Return (x, y) of the center of cell containing provided text 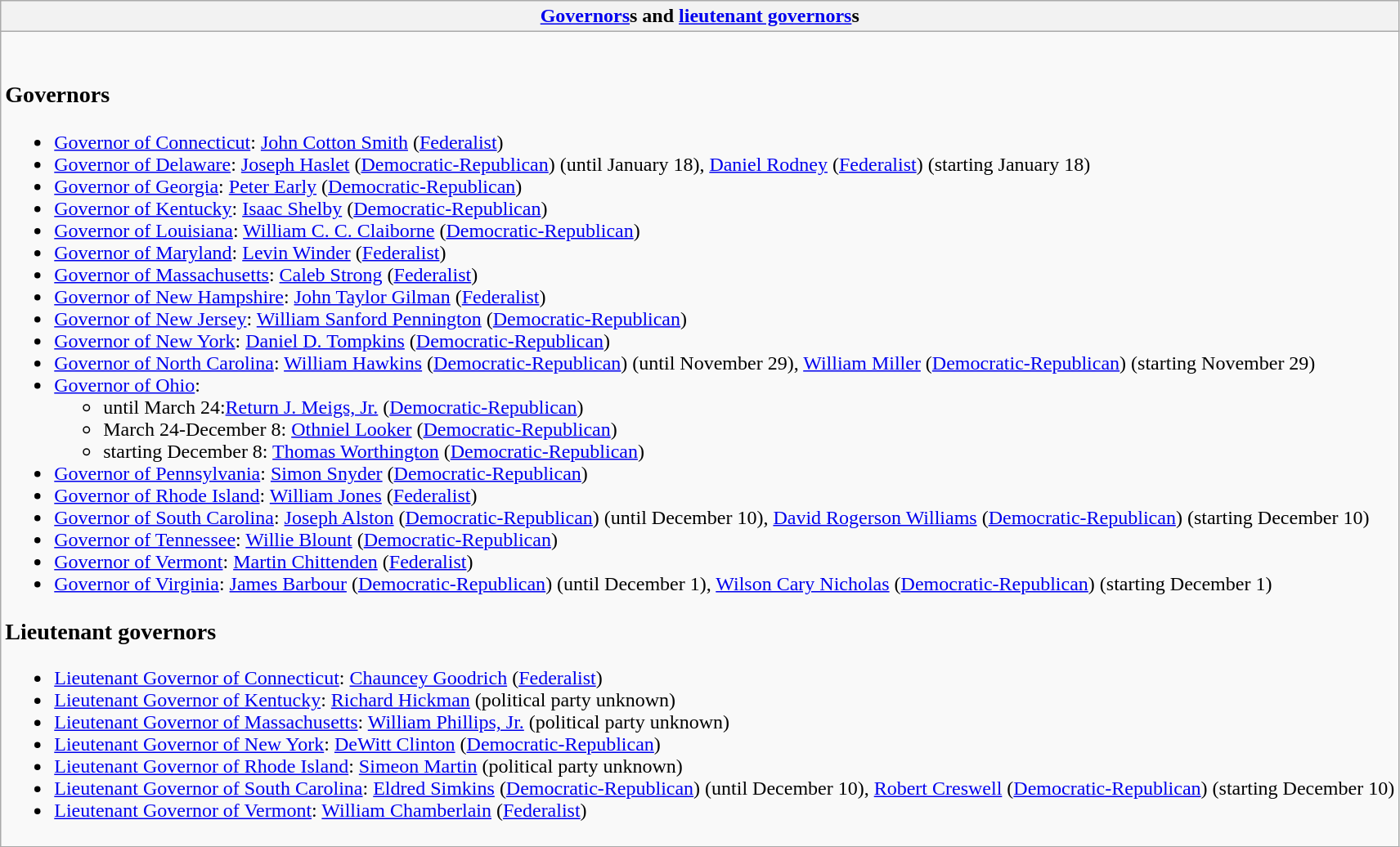
Governorss and lieutenant governorss (700, 16)
